Extract the (x, y) coordinate from the center of the cell holding the provided text.  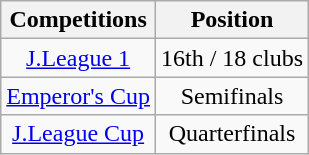
Competitions (78, 20)
J.League 1 (78, 58)
Position (232, 20)
Quarterfinals (232, 134)
Semifinals (232, 96)
J.League Cup (78, 134)
16th / 18 clubs (232, 58)
Emperor's Cup (78, 96)
